Provide the [x, y] coordinate of the cell's center where the given text is located.  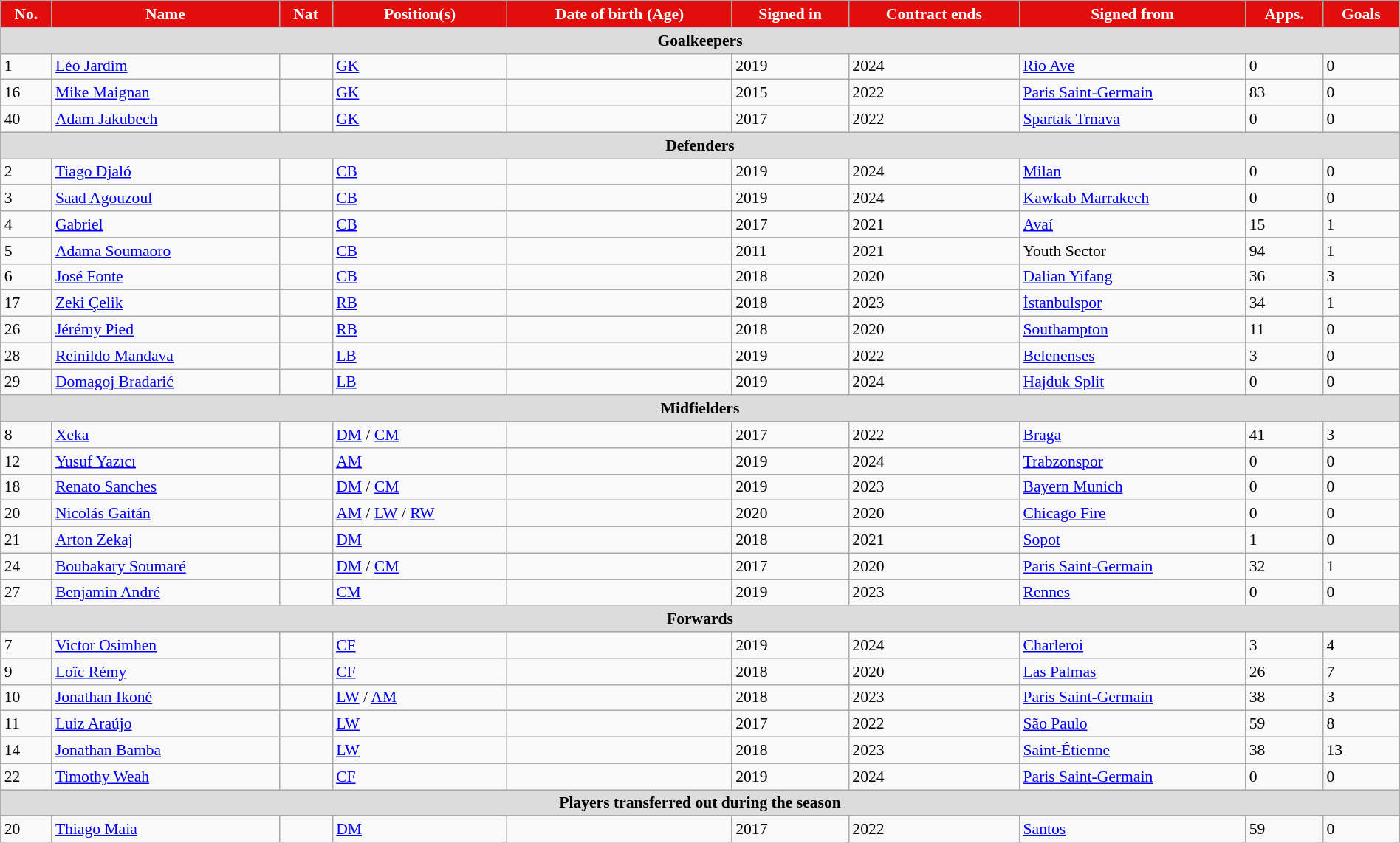
Arton Zekaj [165, 540]
21 [27, 540]
Rennes [1132, 593]
13 [1361, 751]
Benjamin André [165, 593]
29 [27, 382]
José Fonte [165, 277]
Tiago Djaló [165, 172]
Kawkab Marrakech [1132, 199]
Position(s) [419, 14]
Sopot [1132, 540]
15 [1285, 224]
12 [27, 461]
10 [27, 698]
Rio Ave [1132, 66]
AM / LW / RW [419, 514]
Gabriel [165, 224]
94 [1285, 251]
Saint-Étienne [1132, 751]
Goals [1361, 14]
São Paulo [1132, 724]
Luiz Araújo [165, 724]
Boubakary Soumaré [165, 566]
17 [27, 303]
Thiago Maia [165, 830]
Dalian Yifang [1132, 277]
Santos [1132, 830]
Southampton [1132, 330]
Defenders [700, 145]
Signed in [790, 14]
Reinildo Mandava [165, 356]
27 [27, 593]
Trabzonspor [1132, 461]
6 [27, 277]
24 [27, 566]
Youth Sector [1132, 251]
Players transferred out during the season [700, 803]
2011 [790, 251]
Apps. [1285, 14]
LW / AM [419, 698]
Bayern Munich [1132, 487]
16 [27, 93]
41 [1285, 435]
2015 [790, 93]
Loïc Rémy [165, 672]
Saad Agouzoul [165, 199]
Charleroi [1132, 645]
Zeki Çelik [165, 303]
34 [1285, 303]
Date of birth (Age) [620, 14]
Forwards [700, 619]
22 [27, 777]
5 [27, 251]
14 [27, 751]
Jonathan Ikoné [165, 698]
28 [27, 356]
İstanbulspor [1132, 303]
Mike Maignan [165, 93]
No. [27, 14]
Jonathan Bamba [165, 751]
32 [1285, 566]
Hajduk Split [1132, 382]
Xeka [165, 435]
Léo Jardim [165, 66]
9 [27, 672]
Midfielders [700, 409]
Signed from [1132, 14]
Renato Sanches [165, 487]
Avaí [1132, 224]
Las Palmas [1132, 672]
AM [419, 461]
CM [419, 593]
Spartak Trnava [1132, 120]
83 [1285, 93]
40 [27, 120]
Milan [1132, 172]
Contract ends [933, 14]
36 [1285, 277]
Goalkeepers [700, 41]
Adam Jakubech [165, 120]
Belenenses [1132, 356]
18 [27, 487]
Name [165, 14]
Jérémy Pied [165, 330]
Adama Soumaoro [165, 251]
Domagoj Bradarić [165, 382]
2 [27, 172]
Chicago Fire [1132, 514]
Yusuf Yazıcı [165, 461]
Timothy Weah [165, 777]
Nicolás Gaitán [165, 514]
Nat [306, 14]
Braga [1132, 435]
Victor Osimhen [165, 645]
